Search for the cell housing the specified text and yield its (x, y) center coordinate. 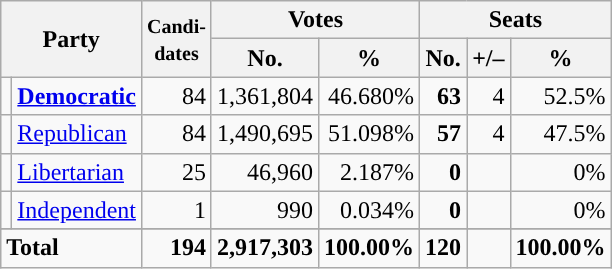
Republican (77, 134)
52.5% (560, 96)
2,917,303 (264, 248)
Party (72, 39)
120 (444, 248)
Candi-dates (176, 39)
57 (444, 134)
63 (444, 96)
0.034% (370, 210)
2.187% (370, 172)
Democratic (77, 96)
1 (176, 210)
Total (72, 248)
Independent (77, 210)
51.098% (370, 134)
46,960 (264, 172)
Seats (516, 20)
25 (176, 172)
990 (264, 210)
Libertarian (77, 172)
+/– (488, 58)
194 (176, 248)
1,490,695 (264, 134)
1,361,804 (264, 96)
47.5% (560, 134)
46.680% (370, 96)
Votes (315, 20)
